Determine the [X, Y] coordinate at the center of the cell enclosing the given text.  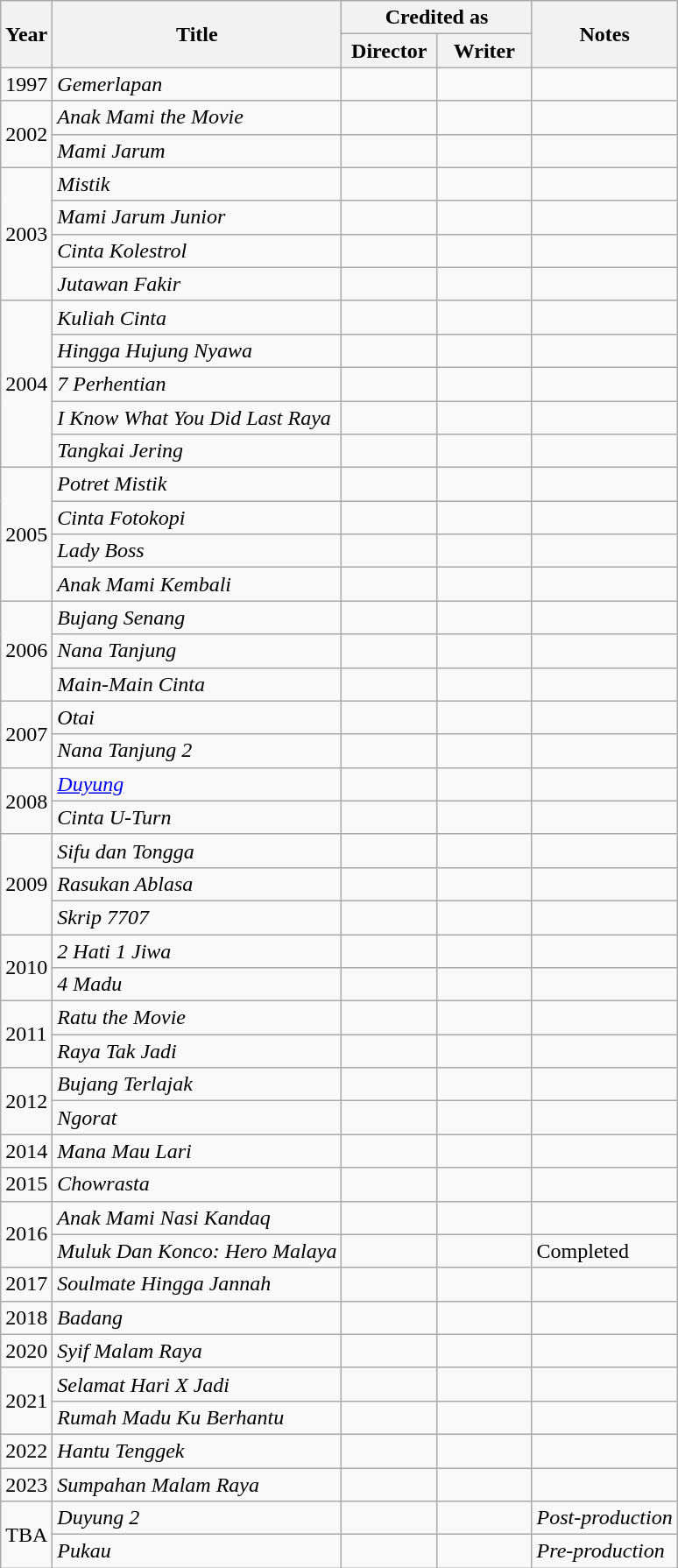
Completed [604, 1251]
2006 [26, 651]
2014 [26, 1151]
2002 [26, 134]
I Know What You Did Last Raya [197, 418]
Director [389, 51]
Badang [197, 1317]
2007 [26, 734]
Bujang Terlajak [197, 1084]
Skrip 7707 [197, 917]
Anak Mami the Movie [197, 117]
2020 [26, 1351]
Kuliah Cinta [197, 317]
2022 [26, 1451]
Title [197, 34]
7 Perhentian [197, 384]
Mistik [197, 184]
TBA [26, 1535]
Raya Tak Jadi [197, 1051]
Syif Malam Raya [197, 1351]
2018 [26, 1317]
Hantu Tenggek [197, 1451]
Ngorat [197, 1118]
Sifu dan Tongga [197, 851]
2023 [26, 1485]
Cinta U-Turn [197, 817]
2017 [26, 1284]
Hingga Hujung Nyawa [197, 350]
Soulmate Hingga Jannah [197, 1284]
Otai [197, 717]
2 Hati 1 Jiwa [197, 950]
Anak Mami Nasi Kandaq [197, 1218]
Nana Tanjung [197, 651]
Ratu the Movie [197, 1018]
2003 [26, 234]
Potret Mistik [197, 484]
Bujang Senang [197, 618]
Year [26, 34]
Writer [484, 51]
Notes [604, 34]
Gemerlapan [197, 84]
2004 [26, 384]
2012 [26, 1101]
Cinta Kolestrol [197, 251]
Jutawan Fakir [197, 284]
1997 [26, 84]
Credited as [436, 18]
Rumah Madu Ku Berhantu [197, 1417]
Tangkai Jering [197, 451]
Selamat Hari X Jadi [197, 1384]
Sumpahan Malam Raya [197, 1485]
2011 [26, 1035]
Mana Mau Lari [197, 1151]
Main-Main Cinta [197, 684]
2005 [26, 534]
Mami Jarum [197, 151]
2010 [26, 967]
Duyung 2 [197, 1518]
4 Madu [197, 985]
Pre-production [604, 1551]
Mami Jarum Junior [197, 217]
Lady Boss [197, 551]
Duyung [197, 784]
Post-production [604, 1518]
2021 [26, 1401]
Anak Mami Kembali [197, 584]
2008 [26, 801]
Nana Tanjung 2 [197, 751]
2009 [26, 884]
Muluk Dan Konco: Hero Malaya [197, 1251]
Chowrasta [197, 1184]
2016 [26, 1234]
Pukau [197, 1551]
Cinta Fotokopi [197, 518]
Rasukan Ablasa [197, 884]
2015 [26, 1184]
